From the cell containing the given text, extract its center point as (X, Y) coordinate. 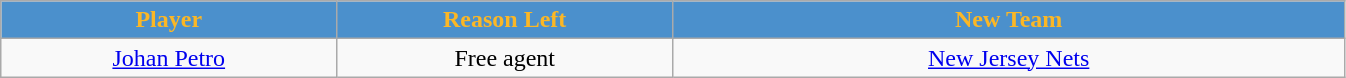
Player (169, 20)
New Jersey Nets (1009, 58)
Reason Left (505, 20)
Free agent (505, 58)
New Team (1009, 20)
Johan Petro (169, 58)
